For the text-containing cell, return its midpoint in (x, y) coordinate format. 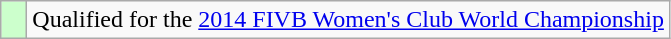
Qualified for the 2014 FIVB Women's Club World Championship (348, 20)
